Find where the given text appears and provide that cell's center as [X, Y] coordinate. 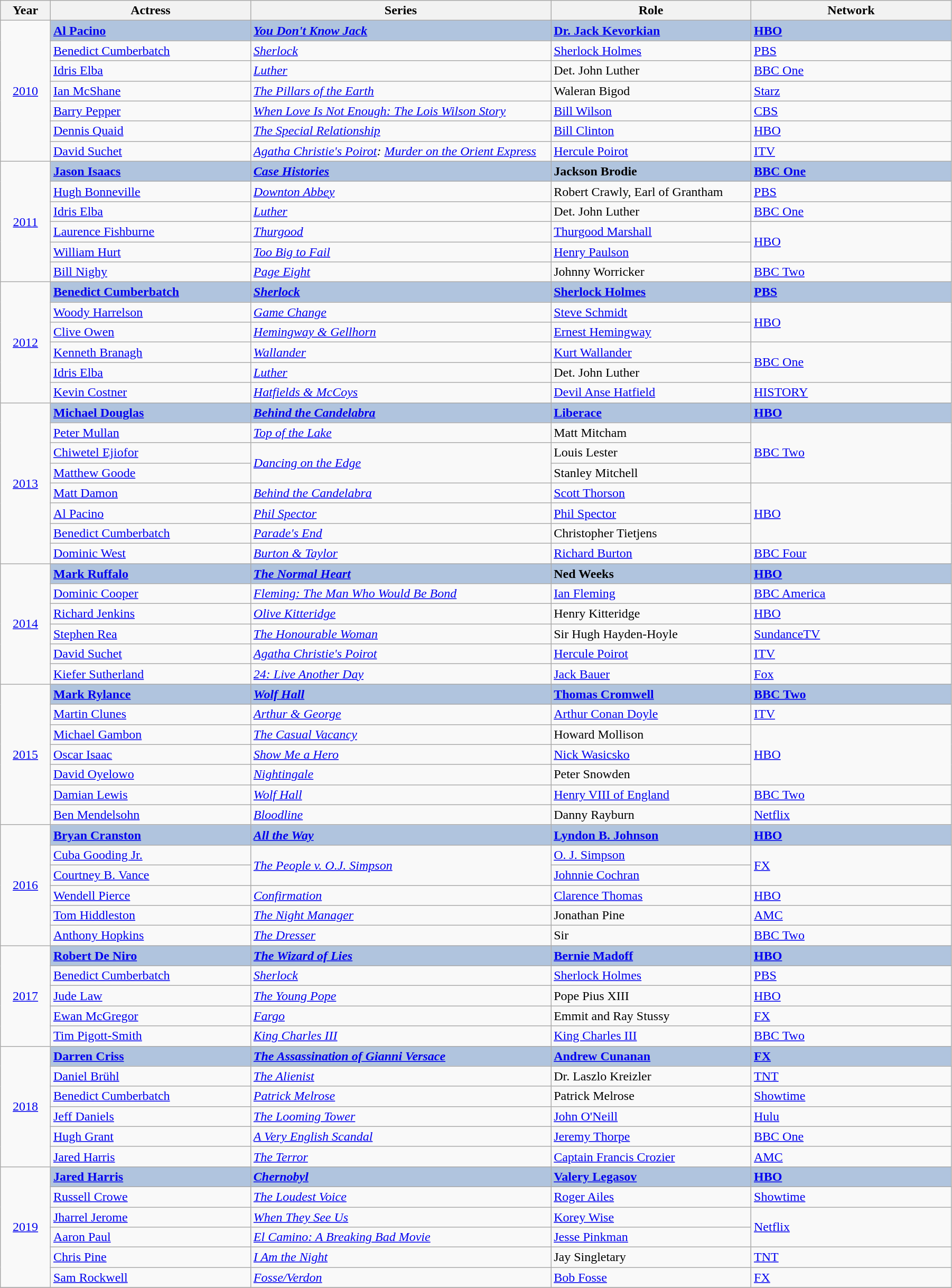
Matt Damon [150, 493]
Actress [150, 11]
Role [651, 11]
Too Big to Fail [400, 252]
2017 [25, 996]
Dr. Jack Kevorkian [651, 31]
Jude Law [150, 996]
Mark Rylance [150, 694]
When Love Is Not Enough: The Lois Wilson Story [400, 111]
Henry Kitteridge [651, 614]
Bill Wilson [651, 111]
Agatha Christie's Poirot [400, 654]
Daniel Brühl [150, 1076]
Chiwetel Ejiofor [150, 453]
Arthur Conan Doyle [651, 714]
Roger Ailes [651, 1197]
Parade's End [400, 533]
Kenneth Branagh [150, 352]
Woody Harrelson [150, 312]
Fox [852, 674]
Stephen Rea [150, 634]
Thurgood Marshall [651, 231]
2015 [25, 754]
Christopher Tietjens [651, 533]
The Terror [400, 1156]
Wallander [400, 352]
Dancing on the Edge [400, 463]
Andrew Cunanan [651, 1056]
Dr. Laszlo Kreizler [651, 1076]
Burton & Taylor [400, 553]
The Pillars of the Earth [400, 91]
Jay Singletary [651, 1257]
Waleran Bigod [651, 91]
Year [25, 11]
I Am the Night [400, 1257]
When They See Us [400, 1217]
Ernest Hemingway [651, 332]
Bill Clinton [651, 131]
Fleming: The Man Who Would Be Bond [400, 594]
2012 [25, 342]
Steve Schmidt [651, 312]
Matthew Goode [150, 473]
The Assassination of Gianni Versace [400, 1056]
Show Me a Hero [400, 754]
The Alienist [400, 1076]
The Casual Vacancy [400, 734]
El Camino: A Breaking Bad Movie [400, 1237]
Russell Crowe [150, 1197]
Olive Kitteridge [400, 614]
Sir Hugh Hayden-Hoyle [651, 634]
Fargo [400, 1016]
Ned Weeks [651, 573]
Courtney B. Vance [150, 875]
2019 [25, 1227]
Ben Mendelsohn [150, 815]
Hugh Bonneville [150, 191]
Sir [651, 936]
The Loudest Voice [400, 1197]
Howard Mollison [651, 734]
Valery Legasov [651, 1177]
O. J. Simpson [651, 855]
Henry Paulson [651, 252]
2011 [25, 221]
Lyndon B. Johnson [651, 835]
Pope Pius XIII [651, 996]
Stanley Mitchell [651, 473]
Danny Rayburn [651, 815]
Johnnie Cochran [651, 875]
You Don't Know Jack [400, 31]
Series [400, 11]
Ian Fleming [651, 594]
Emmit and Ray Stussy [651, 1016]
Nightingale [400, 774]
Dennis Quaid [150, 131]
Darren Criss [150, 1056]
Henry VIII of England [651, 795]
Ian McShane [150, 91]
The Dresser [400, 936]
Bryan Cranston [150, 835]
The Honourable Woman [400, 634]
Kurt Wallander [651, 352]
Nick Wasicsko [651, 754]
Robert De Niro [150, 956]
Louis Lester [651, 453]
Michael Gambon [150, 734]
Clarence Thomas [651, 895]
BBC Four [852, 553]
24: Live Another Day [400, 674]
Korey Wise [651, 1217]
Scott Thorson [651, 493]
Starz [852, 91]
Hulu [852, 1116]
Downton Abbey [400, 191]
Robert Crawly, Earl of Grantham [651, 191]
Matt Mitcham [651, 433]
Peter Mullan [150, 433]
Kevin Costner [150, 393]
Barry Pepper [150, 111]
2018 [25, 1106]
Jack Bauer [651, 674]
Jeremy Thorpe [651, 1136]
Clive Owen [150, 332]
Richard Burton [651, 553]
Sam Rockwell [150, 1277]
William Hurt [150, 252]
Jeff Daniels [150, 1116]
Page Eight [400, 272]
Hatfields & McCoys [400, 393]
The Young Pope [400, 996]
Hemingway & Gellhorn [400, 332]
Devil Anse Hatfield [651, 393]
CBS [852, 111]
Arthur & George [400, 714]
The Wizard of Lies [400, 956]
Kiefer Sutherland [150, 674]
Captain Francis Crozier [651, 1156]
Bob Fosse [651, 1277]
Agatha Christie's Poirot: Murder on the Orient Express [400, 151]
The Normal Heart [400, 573]
Jackson Brodie [651, 171]
Network [852, 11]
2010 [25, 91]
Game Change [400, 312]
Top of the Lake [400, 433]
Jonathan Pine [651, 916]
Tom Hiddleston [150, 916]
Anthony Hopkins [150, 936]
HISTORY [852, 393]
Ewan McGregor [150, 1016]
2014 [25, 623]
Wendell Pierce [150, 895]
Bill Nighy [150, 272]
Dominic West [150, 553]
Chris Pine [150, 1257]
Bernie Madoff [651, 956]
Thurgood [400, 231]
Cuba Gooding Jr. [150, 855]
The Special Relationship [400, 131]
Mark Ruffalo [150, 573]
Aaron Paul [150, 1237]
Bloodline [400, 815]
Dominic Cooper [150, 594]
Confirmation [400, 895]
Michael Douglas [150, 413]
2016 [25, 885]
Fosse/Verdon [400, 1277]
SundanceTV [852, 634]
Richard Jenkins [150, 614]
Case Histories [400, 171]
Thomas Cromwell [651, 694]
BBC America [852, 594]
2013 [25, 483]
Chernobyl [400, 1177]
Tim Pigott-Smith [150, 1036]
John O'Neill [651, 1116]
David Oyelowo [150, 774]
Liberace [651, 413]
Jason Isaacs [150, 171]
Jesse Pinkman [651, 1237]
Laurence Fishburne [150, 231]
Johnny Worricker [651, 272]
Peter Snowden [651, 774]
Martin Clunes [150, 714]
Damian Lewis [150, 795]
The Looming Tower [400, 1116]
All the Way [400, 835]
The People v. O.J. Simpson [400, 865]
Hugh Grant [150, 1136]
Oscar Isaac [150, 754]
The Night Manager [400, 916]
Jharrel Jerome [150, 1217]
A Very English Scandal [400, 1136]
